Detect which cell encompasses the target text, then output its [X, Y] center coordinate. 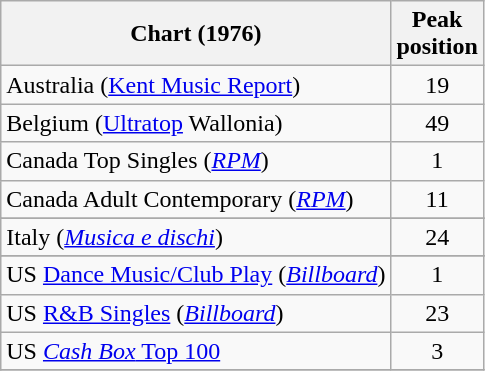
Chart (1976) [196, 34]
23 [437, 313]
US R&B Singles (Billboard) [196, 313]
US Dance Music/Club Play (Billboard) [196, 275]
49 [437, 123]
Canada Top Singles (RPM) [196, 161]
US Cash Box Top 100 [196, 351]
Canada Adult Contemporary (RPM) [196, 199]
11 [437, 199]
19 [437, 85]
Peak position [437, 34]
24 [437, 237]
Belgium (Ultratop Wallonia) [196, 123]
Australia (Kent Music Report) [196, 85]
3 [437, 351]
Italy (Musica e dischi) [196, 237]
